Scan for the cell matching the given text and deliver its [x, y] coordinate at center. 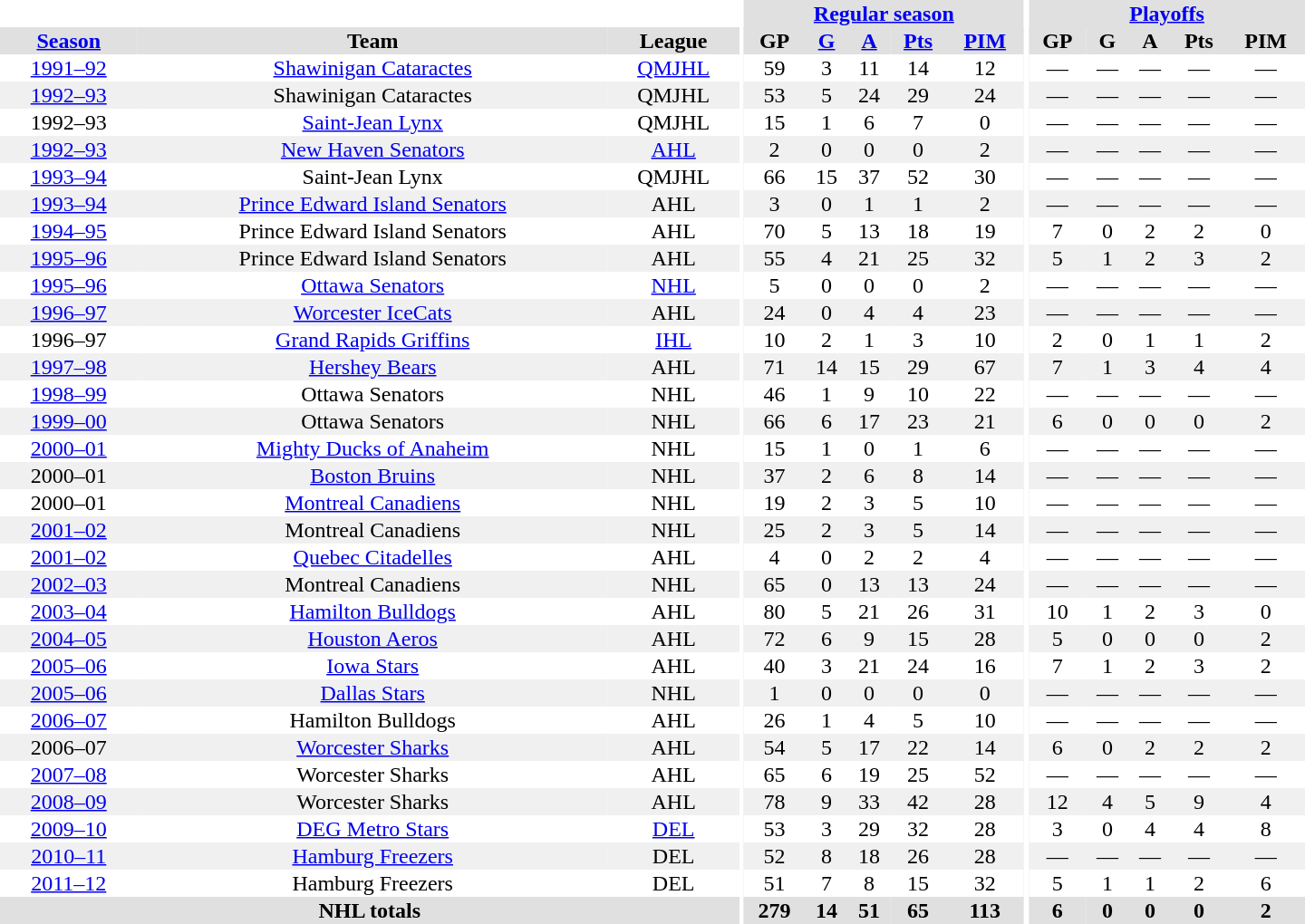
46 [775, 394]
Regular season [884, 14]
League [674, 41]
70 [775, 231]
40 [775, 666]
Iowa Stars [373, 666]
Hershey Bears [373, 367]
42 [919, 802]
Boston Bruins [373, 476]
2003–04 [69, 611]
113 [985, 910]
80 [775, 611]
Team [373, 41]
1998–99 [69, 394]
54 [775, 747]
Quebec Citadelles [373, 557]
Dallas Stars [373, 693]
Houston Aeros [373, 639]
16 [985, 666]
31 [985, 611]
55 [775, 258]
30 [985, 177]
NHL totals [370, 910]
279 [775, 910]
1991–92 [69, 68]
67 [985, 367]
2007–08 [69, 775]
New Haven Senators [373, 149]
Grand Rapids Griffins [373, 340]
2008–09 [69, 802]
71 [775, 367]
1997–98 [69, 367]
Playoffs [1167, 14]
2002–03 [69, 584]
1994–95 [69, 231]
1999–00 [69, 421]
33 [870, 802]
2009–10 [69, 829]
2010–11 [69, 856]
59 [775, 68]
Mighty Ducks of Anaheim [373, 448]
DEG Metro Stars [373, 829]
78 [775, 802]
2004–05 [69, 639]
Season [69, 41]
IHL [674, 340]
2011–12 [69, 883]
Worcester IceCats [373, 313]
72 [775, 639]
11 [870, 68]
